Detect which cell encompasses the target text, then output its [X, Y] center coordinate. 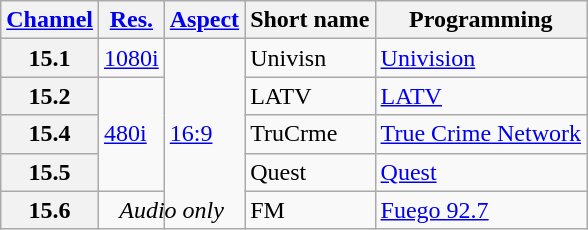
16:9 [204, 134]
15.1 [50, 58]
Short name [310, 20]
480i [132, 134]
Res. [132, 20]
15.2 [50, 96]
Univisn [310, 58]
1080i [132, 58]
15.6 [50, 210]
TruCrme [310, 134]
Audio only [172, 210]
Programming [481, 20]
True Crime Network [481, 134]
Aspect [204, 20]
Univision [481, 58]
Channel [50, 20]
15.5 [50, 172]
FM [310, 210]
Fuego 92.7 [481, 210]
15.4 [50, 134]
